Search for the cell housing the specified text and yield its [x, y] center coordinate. 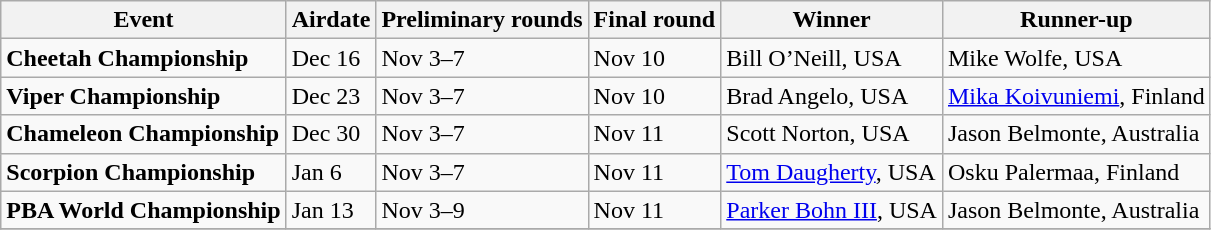
Winner [832, 20]
Final round [654, 20]
Nov 3–9 [482, 210]
Dec 16 [331, 58]
Airdate [331, 20]
Viper Championship [144, 96]
Scott Norton, USA [832, 134]
Scorpion Championship [144, 172]
Event [144, 20]
Dec 23 [331, 96]
Cheetah Championship [144, 58]
Tom Daugherty, USA [832, 172]
Preliminary rounds [482, 20]
Mika Koivuniemi, Finland [1076, 96]
Dec 30 [331, 134]
Parker Bohn III, USA [832, 210]
Jan 6 [331, 172]
Runner-up [1076, 20]
Osku Palermaa, Finland [1076, 172]
Bill O’Neill, USA [832, 58]
Chameleon Championship [144, 134]
Brad Angelo, USA [832, 96]
Mike Wolfe, USA [1076, 58]
Jan 13 [331, 210]
PBA World Championship [144, 210]
